Return the [X, Y] coordinate for the center point of the cell that contains the specified text.  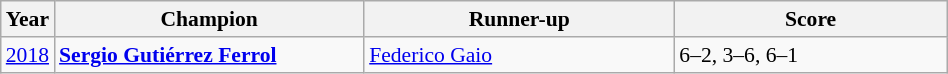
Year [28, 19]
Sergio Gutiérrez Ferrol [209, 55]
2018 [28, 55]
Federico Gaio [519, 55]
Runner-up [519, 19]
6–2, 3–6, 6–1 [810, 55]
Champion [209, 19]
Score [810, 19]
